Return (x, y) of the center of cell containing provided text 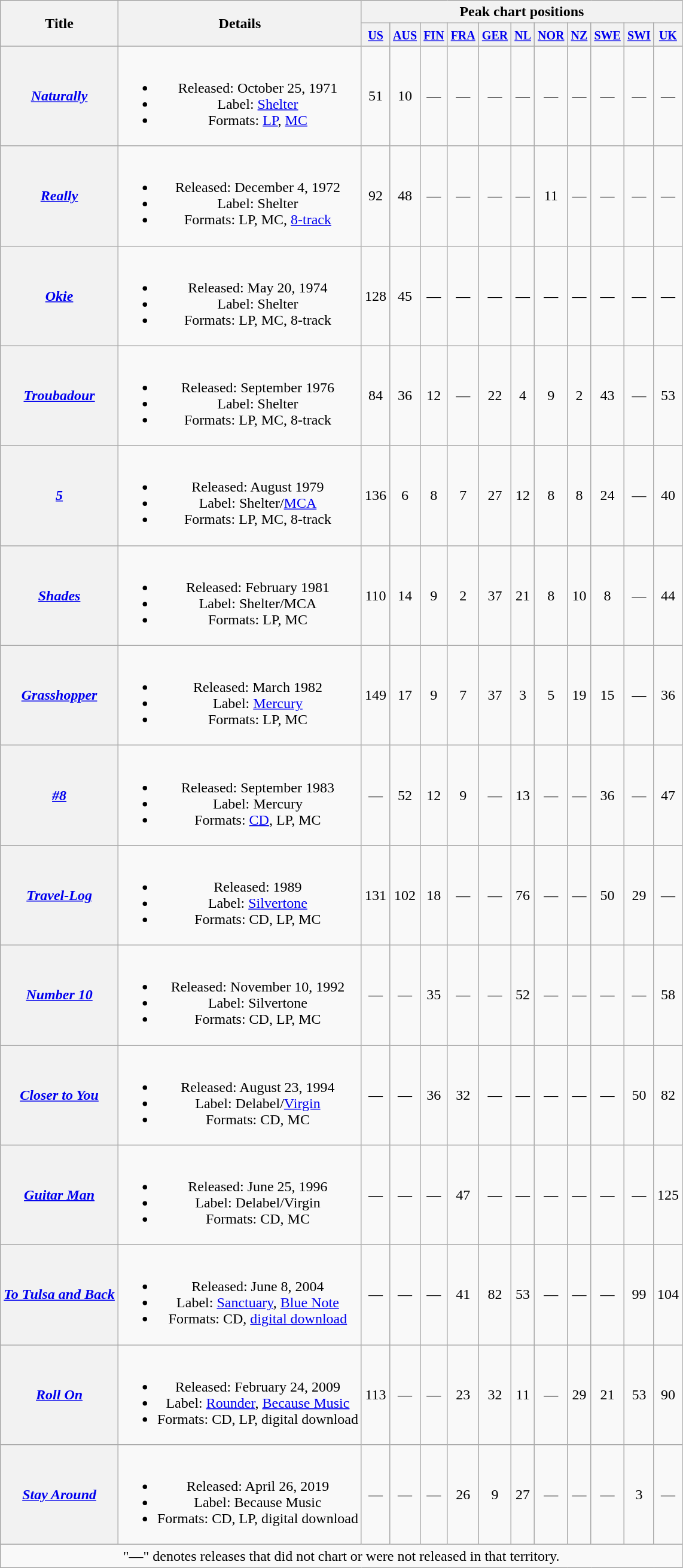
FRA (463, 35)
Troubadour (60, 396)
Released: February 1981Label: Shelter/MCAFormats: LP, MC (239, 596)
102 (405, 895)
Stay Around (60, 1495)
40 (667, 495)
131 (376, 895)
128 (376, 295)
99 (639, 1295)
NZ (579, 35)
17 (405, 695)
24 (608, 495)
104 (667, 1295)
FIN (434, 35)
45 (405, 295)
44 (667, 596)
Grasshopper (60, 695)
Closer to You (60, 1096)
113 (376, 1395)
22 (495, 396)
110 (376, 596)
Released: August 1979Label: Shelter/MCAFormats: LP, MC, 8-track (239, 495)
43 (608, 396)
6 (405, 495)
Really (60, 196)
48 (405, 196)
Guitar Man (60, 1195)
84 (376, 396)
18 (434, 895)
35 (434, 995)
NOR (551, 35)
Peak chart positions (522, 12)
To Tulsa and Back (60, 1295)
Released: October 25, 1971Label: ShelterFormats: LP, MC (239, 96)
136 (376, 495)
125 (667, 1195)
149 (376, 695)
Released: June 25, 1996Label: Delabel/VirginFormats: CD, MC (239, 1195)
Travel-Log (60, 895)
SWE (608, 35)
Roll On (60, 1395)
Released: August 23, 1994Label: Delabel/VirginFormats: CD, MC (239, 1096)
15 (608, 695)
Released: February 24, 2009Label: Rounder, Because MusicFormats: CD, LP, digital download (239, 1395)
Released: December 4, 1972Label: ShelterFormats: LP, MC, 8-track (239, 196)
Released: September 1983Label: MercuryFormats: CD, LP, MC (239, 795)
58 (667, 995)
4 (523, 396)
Released: March 1982Label: MercuryFormats: LP, MC (239, 695)
14 (405, 596)
23 (463, 1395)
Okie (60, 295)
26 (463, 1495)
Details (239, 23)
NL (523, 35)
Released: September 1976Label: ShelterFormats: LP, MC, 8-track (239, 396)
41 (463, 1295)
Title (60, 23)
Released: May 20, 1974Label: ShelterFormats: LP, MC, 8-track (239, 295)
UK (667, 35)
Shades (60, 596)
SWI (639, 35)
92 (376, 196)
US (376, 35)
Released: June 8, 2004Label: Sanctuary, Blue NoteFormats: CD, digital download (239, 1295)
76 (523, 895)
GER (495, 35)
51 (376, 96)
Released: 1989Label: SilvertoneFormats: CD, LP, MC (239, 895)
#8 (60, 795)
Naturally (60, 96)
Number 10 (60, 995)
AUS (405, 35)
19 (579, 695)
90 (667, 1395)
13 (523, 795)
Released: April 26, 2019Label: Because MusicFormats: CD, LP, digital download (239, 1495)
"—" denotes releases that did not chart or were not released in that territory. (341, 1556)
Released: November 10, 1992Label: SilvertoneFormats: CD, LP, MC (239, 995)
